Pinpoint the cell where the given text exists, returning its (x, y) midpoint coordinate. 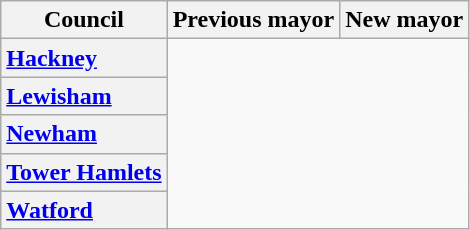
Lewisham (84, 96)
Watford (84, 210)
Tower Hamlets (84, 172)
Previous mayor (254, 20)
Council (84, 20)
New mayor (404, 20)
Hackney (84, 58)
Newham (84, 134)
